Provide the [X, Y] coordinate of the cell's center where the given text is located.  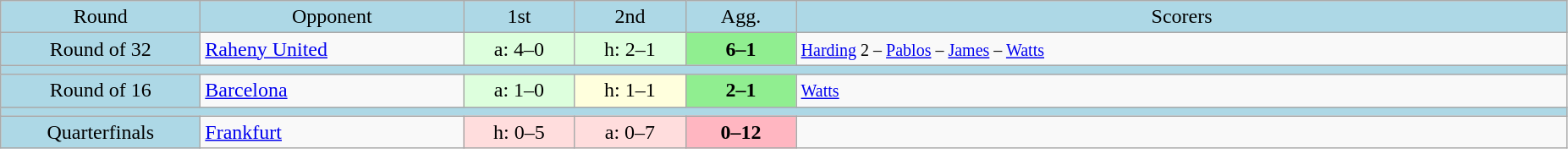
a: 0–7 [630, 132]
Opponent [332, 17]
Frankfurt [332, 132]
1st [520, 17]
a: 4–0 [520, 49]
2–1 [741, 91]
Round of 16 [101, 91]
6–1 [741, 49]
Barcelona [332, 91]
Quarterfinals [101, 132]
Scorers [1181, 17]
Round [101, 17]
a: 1–0 [520, 91]
Agg. [741, 17]
Watts [1181, 91]
Harding 2 – Pablos – James – Watts [1181, 49]
Raheny United [332, 49]
2nd [630, 17]
Round of 32 [101, 49]
h: 1–1 [630, 91]
h: 0–5 [520, 132]
h: 2–1 [630, 49]
0–12 [741, 132]
